Find where the given text appears and provide that cell's center as [x, y] coordinate. 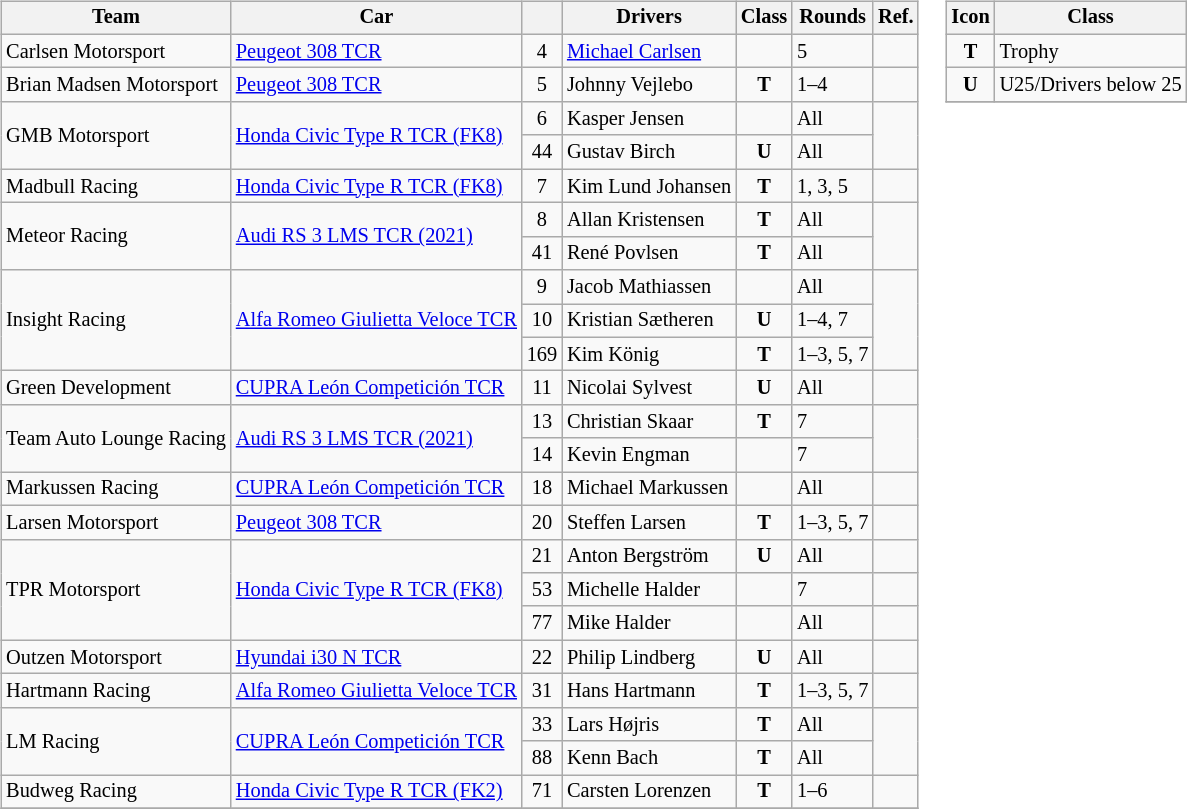
LM Racing [116, 740]
Mike Halder [649, 623]
13 [542, 422]
Hyundai i30 N TCR [376, 657]
Honda Civic Type R TCR (FK2) [376, 792]
Team Auto Lounge Racing [116, 438]
Anton Bergström [649, 556]
33 [542, 724]
169 [542, 354]
Madbull Racing [116, 186]
77 [542, 623]
TPR Motorsport [116, 590]
Larsen Motorsport [116, 522]
22 [542, 657]
Kim Lund Johansen [649, 186]
Kevin Engman [649, 455]
Kenn Bach [649, 758]
Lars Højris [649, 724]
10 [542, 321]
Hans Hartmann [649, 691]
6 [542, 119]
Drivers [649, 18]
Kasper Jensen [649, 119]
Car [376, 18]
Carsten Lorenzen [649, 792]
Ref. [896, 18]
Nicolai Sylvest [649, 388]
Gustav Birch [649, 152]
Carlsen Motorsport [116, 51]
Budweg Racing [116, 792]
21 [542, 556]
71 [542, 792]
Outzen Motorsport [116, 657]
14 [542, 455]
Rounds [832, 18]
Christian Skaar [649, 422]
U25/Drivers below 25 [1091, 85]
53 [542, 590]
31 [542, 691]
Johnny Vejlebo [649, 85]
Hartmann Racing [116, 691]
Green Development [116, 388]
1–6 [832, 792]
1–4, 7 [832, 321]
Markussen Racing [116, 489]
Steffen Larsen [649, 522]
Icon [970, 18]
Michael Carlsen [649, 51]
Brian Madsen Motorsport [116, 85]
Philip Lindberg [649, 657]
4 [542, 51]
Michelle Halder [649, 590]
Meteor Racing [116, 236]
11 [542, 388]
Team [116, 18]
Kim König [649, 354]
18 [542, 489]
41 [542, 253]
Trophy [1091, 51]
1, 3, 5 [832, 186]
44 [542, 152]
Jacob Mathiassen [649, 287]
8 [542, 220]
Allan Kristensen [649, 220]
20 [542, 522]
René Povlsen [649, 253]
1–4 [832, 85]
88 [542, 758]
9 [542, 287]
Kristian Sætheren [649, 321]
Michael Markussen [649, 489]
Insight Racing [116, 320]
GMB Motorsport [116, 136]
